Return [x, y] of the center of cell containing provided text 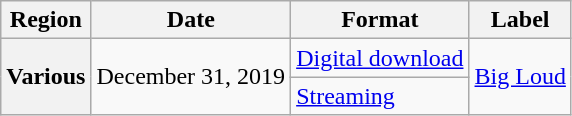
Format [380, 20]
December 31, 2019 [191, 77]
Date [191, 20]
Region [46, 20]
Big Loud [520, 77]
Digital download [380, 58]
Streaming [380, 96]
Label [520, 20]
Various [46, 77]
